Capture the cell that displays the provided text and extract its (X, Y) central coordinate. 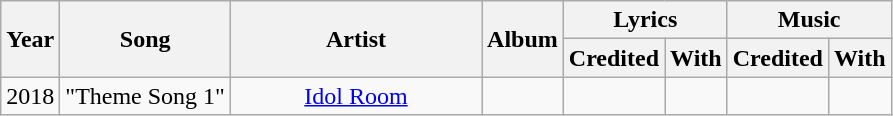
Song (146, 39)
Artist (356, 39)
Lyrics (645, 20)
2018 (30, 96)
"Theme Song 1" (146, 96)
Music (809, 20)
Year (30, 39)
Album (523, 39)
Idol Room (356, 96)
